From the cell containing the given text, extract its center point as (X, Y) coordinate. 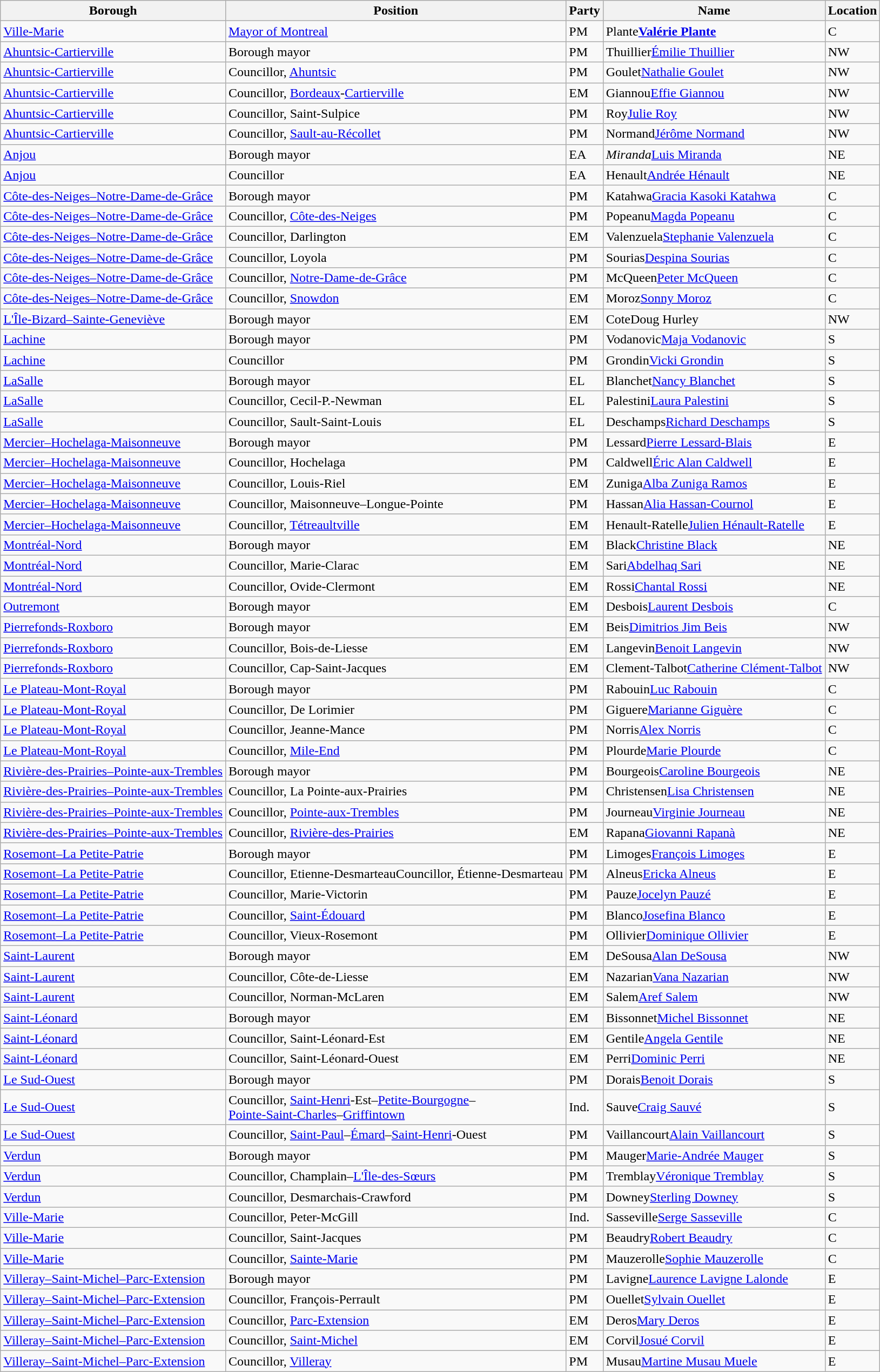
BlackChristine Black (714, 545)
GrondinVicki Grondin (714, 360)
MaugerMarie-Andrée Mauger (714, 1155)
PauzeJocelyn Pauzé (714, 894)
LessardPierre Lessard-Blais (714, 442)
McQueenPeter McQueen (714, 278)
RoyJulie Roy (714, 113)
Councillor, Champlain–L'Île-des-Sœurs (396, 1176)
LangevinBenoit Langevin (714, 648)
Location (852, 11)
NormandJérôme Normand (714, 134)
Councillor, Bordeaux-Cartierville (396, 93)
Councillor, Ovide-Clermont (396, 586)
Councillor, Saint-Sulpice (396, 113)
PopeanuMagda Popeanu (714, 216)
Councillor, Parc-Extension (396, 1320)
MauzerolleSophie Mauzerolle (714, 1259)
AlneusEricka Alneus (714, 874)
PlourdeMarie Plourde (714, 751)
Party (585, 11)
PalestiniLaura Palestini (714, 401)
Councillor, Saint-Jacques (396, 1238)
LimogesFrançois Limoges (714, 853)
Councillor, Desmarchais-Crawford (396, 1197)
Councillor, Jeanne-Mance (396, 730)
RapanaGiovanni Rapanà (714, 833)
DowneySterling Downey (714, 1197)
Councillor, Saint-Michel (396, 1341)
RossiChantal Rossi (714, 586)
Clement-TalbotCatherine Clément-Talbot (714, 668)
Councillor, Sainte-Marie (396, 1259)
SouriasDespina Sourias (714, 258)
Name (714, 11)
BourgeoisCaroline Bourgeois (714, 771)
DeschampsRichard Deschamps (714, 422)
Councillor, La Pointe-aux-Prairies (396, 792)
Mayor of Montreal (396, 31)
LavigneLaurence Lavigne Lalonde (714, 1279)
DoraisBenoit Dorais (714, 1079)
ChristensenLisa Christensen (714, 792)
Councillor, Tétreaultville (396, 524)
Councillor, Darlington (396, 236)
Councillor, François-Perrault (396, 1300)
Councillor, Saint-Paul–Émard–Saint-Henri-Ouest (396, 1135)
BlancoJosefina Blanco (714, 915)
ZunigaAlba Zuniga Ramos (714, 483)
Borough (113, 11)
KatahwaGracia Kasoki Katahwa (714, 195)
Councillor, Sault-au-Récollet (396, 134)
Councillor, Hochelaga (396, 463)
GentileAngela Gentile (714, 1038)
SalemAref Salem (714, 997)
BeaudryRobert Beaudry (714, 1238)
Councillor, Cap-Saint-Jacques (396, 668)
Councillor, Saint-Henri-Est–Petite-Bourgogne–Pointe-Saint-Charles–Griffintown (396, 1107)
MusauMartine Musau Muele (714, 1361)
Councillor, Rivière-des-Prairies (396, 833)
NorrisAlex Norris (714, 730)
SauveCraig Sauvé (714, 1107)
PlanteValérie Plante (714, 31)
Councillor, Notre-Dame-de-Grâce (396, 278)
Councillor, Pointe-aux-Trembles (396, 812)
JourneauVirginie Journeau (714, 812)
CorvilJosué Corvil (714, 1341)
PerriDominic Perri (714, 1059)
Councillor, Vieux-Rosemont (396, 936)
Councillor, Côte-de-Liesse (396, 977)
ValenzuelaStephanie Valenzuela (714, 236)
OllivierDominique Ollivier (714, 936)
Councillor, Loyola (396, 258)
ThuillierÉmilie Thuillier (714, 52)
Councillor, Norman-McLaren (396, 997)
HenaultAndrée Hénault (714, 175)
BlanchetNancy Blanchet (714, 381)
VaillancourtAlain Vaillancourt (714, 1135)
GiannouEffie Giannou (714, 93)
Position (396, 11)
Councillor, Snowdon (396, 299)
CoteDoug Hurley (714, 319)
Councillor, Bois-de-Liesse (396, 648)
Councillor, Marie-Clarac (396, 565)
Councillor, Etienne-DesmarteauCouncillor, Étienne-Desmarteau (396, 874)
Councillor, Villeray (396, 1361)
VodanovicMaja Vodanovic (714, 340)
L'Île-Bizard–Sainte-Geneviève (113, 319)
Councillor, Saint-Léonard-Est (396, 1038)
GouletNathalie Goulet (714, 72)
Outremont (113, 607)
Councillor, Saint-Édouard (396, 915)
Councillor, Louis-Riel (396, 483)
Councillor, Sault-Saint-Louis (396, 422)
OuelletSylvain Ouellet (714, 1300)
BeisDimitrios Jim Beis (714, 627)
Councillor, Maisonneuve–Longue-Pointe (396, 504)
Councillor, Cecil-P.-Newman (396, 401)
DerosMary Deros (714, 1320)
Henault-RatelleJulien Hénault-Ratelle (714, 524)
Councillor, Saint-Léonard-Ouest (396, 1059)
MirandaLuis Miranda (714, 154)
Councillor, Marie-Victorin (396, 894)
DeSousaAlan DeSousa (714, 956)
CaldwellÉric Alan Caldwell (714, 463)
Councillor, De Lorimier (396, 709)
Councillor, Côte-des-Neiges (396, 216)
HassanAlia Hassan-Cournol (714, 504)
MorozSonny Moroz (714, 299)
BissonnetMichel Bissonnet (714, 1018)
GiguereMarianne Giguère (714, 709)
Councillor, Ahuntsic (396, 72)
Councillor, Peter-McGill (396, 1217)
DesboisLaurent Desbois (714, 607)
Councillor, Mile-End (396, 751)
SariAbdelhaq Sari (714, 565)
SassevilleSerge Sasseville (714, 1217)
RabouinLuc Rabouin (714, 689)
TremblayVéronique Tremblay (714, 1176)
NazarianVana Nazarian (714, 977)
